Search for the cell housing the specified text and yield its [x, y] center coordinate. 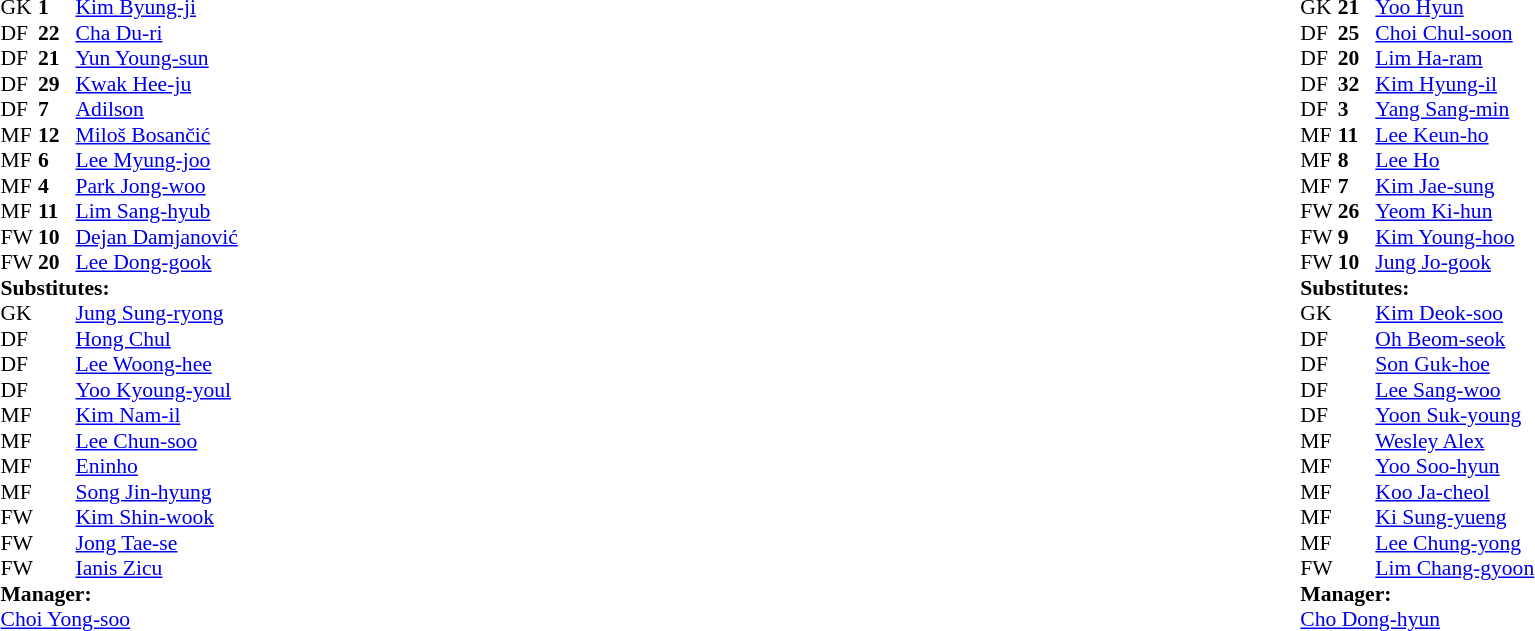
Lee Woong-hee [157, 365]
Jong Tae-se [157, 543]
Eninho [157, 467]
Lee Dong-gook [157, 263]
Lee Chun-soo [157, 441]
Yoo Soo-hyun [1454, 467]
6 [57, 161]
Song Jin-hyung [157, 492]
Wesley Alex [1454, 441]
Kim Shin-wook [157, 517]
Miloš Bosančić [157, 135]
Kim Young-hoo [1454, 237]
Jung Jo-gook [1454, 263]
12 [57, 135]
3 [1357, 109]
8 [1357, 161]
Lee Keun-ho [1454, 135]
25 [1357, 33]
21 [57, 59]
Kim Jae-sung [1454, 186]
Yang Sang-min [1454, 109]
Kim Deok-soo [1454, 313]
Adilson [157, 109]
Park Jong-woo [157, 186]
Kim Nam-il [157, 415]
26 [1357, 211]
Son Guk-hoe [1454, 365]
29 [57, 84]
Jung Sung-ryong [157, 313]
Kwak Hee-ju [157, 84]
4 [57, 186]
Choi Chul-soon [1454, 33]
32 [1357, 84]
Oh Beom-seok [1454, 339]
Lee Ho [1454, 161]
Yun Young-sun [157, 59]
Yoon Suk-young [1454, 415]
9 [1357, 237]
Lee Chung-yong [1454, 543]
Lim Ha-ram [1454, 59]
Lim Chang-gyoon [1454, 569]
Lee Myung-joo [157, 161]
Dejan Damjanović [157, 237]
Ki Sung-yueng [1454, 517]
Lim Sang-hyub [157, 211]
Cha Du-ri [157, 33]
Hong Chul [157, 339]
22 [57, 33]
Yoo Kyoung-youl [157, 390]
Koo Ja-cheol [1454, 492]
Kim Hyung-il [1454, 84]
Ianis Zicu [157, 569]
Lee Sang-woo [1454, 390]
Yeom Ki-hun [1454, 211]
